Search for the cell housing the specified text and yield its (x, y) center coordinate. 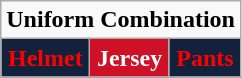
Jersey (130, 58)
Helmet (46, 58)
Uniform Combination (121, 20)
Pants (204, 58)
